Output the (X, Y) coordinate of the center of the cell containing the given text.  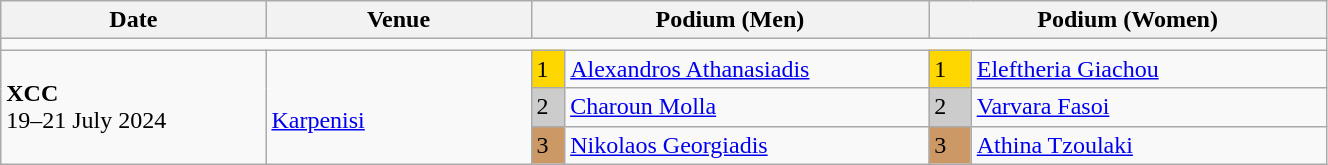
Eleftheria Giachou (1148, 69)
Alexandros Athanasiadis (747, 69)
XCC 19–21 July 2024 (134, 107)
Date (134, 20)
Varvara Fasoi (1148, 107)
Karpenisi (398, 107)
Athina Tzoulaki (1148, 145)
Charoun Molla (747, 107)
Nikolaos Georgiadis (747, 145)
Podium (Men) (730, 20)
Venue (398, 20)
Podium (Women) (1128, 20)
